From the cell containing the given text, extract its center point as (X, Y) coordinate. 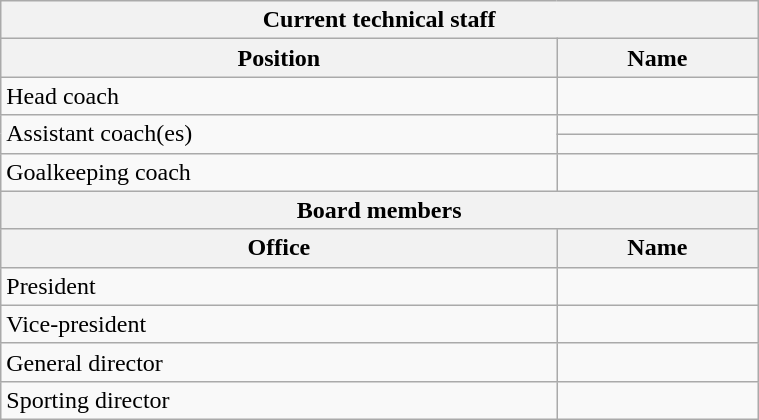
Current technical staff (380, 20)
Sporting director (279, 400)
Position (279, 58)
Office (279, 248)
Goalkeeping coach (279, 172)
Assistant coach(es) (279, 134)
Board members (380, 210)
President (279, 286)
Head coach (279, 96)
Vice-president (279, 324)
General director (279, 362)
